Capture the cell that displays the provided text and extract its (X, Y) central coordinate. 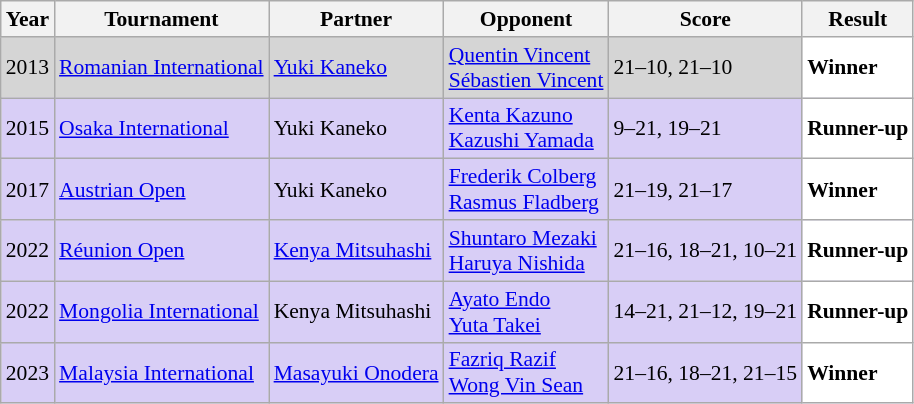
21–16, 18–21, 10–21 (705, 250)
Result (858, 19)
14–21, 21–12, 19–21 (705, 312)
Réunion Open (162, 250)
Romanian International (162, 68)
21–10, 21–10 (705, 68)
Fazriq Razif Wong Vin Sean (526, 372)
2023 (28, 372)
Year (28, 19)
Osaka International (162, 128)
2013 (28, 68)
21–19, 21–17 (705, 190)
Partner (356, 19)
Tournament (162, 19)
Opponent (526, 19)
Kenta Kazuno Kazushi Yamada (526, 128)
Malaysia International (162, 372)
Ayato Endo Yuta Takei (526, 312)
2015 (28, 128)
Quentin Vincent Sébastien Vincent (526, 68)
Masayuki Onodera (356, 372)
Mongolia International (162, 312)
Shuntaro Mezaki Haruya Nishida (526, 250)
Frederik Colberg Rasmus Fladberg (526, 190)
Score (705, 19)
Austrian Open (162, 190)
21–16, 18–21, 21–15 (705, 372)
2017 (28, 190)
9–21, 19–21 (705, 128)
